Output the [X, Y] coordinate of the center of the cell containing the given text.  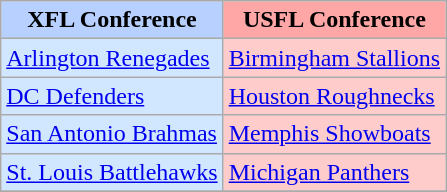
DC Defenders [112, 96]
Memphis Showboats [334, 134]
Arlington Renegades [112, 58]
Houston Roughnecks [334, 96]
XFL Conference [112, 20]
Michigan Panthers [334, 172]
St. Louis Battlehawks [112, 172]
San Antonio Brahmas [112, 134]
Birmingham Stallions [334, 58]
USFL Conference [334, 20]
